From the cell containing the given text, extract its center point as [X, Y] coordinate. 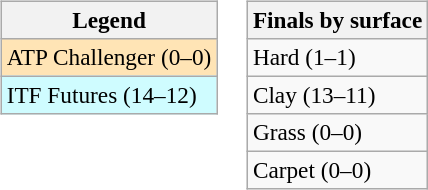
Hard (1–1) [337, 57]
Legend [108, 20]
Clay (13–11) [337, 95]
ITF Futures (14–12) [108, 95]
ATP Challenger (0–0) [108, 57]
Grass (0–0) [337, 133]
Carpet (0–0) [337, 171]
Finals by surface [337, 20]
